Determine the [x, y] coordinate at the center of the cell enclosing the given text.  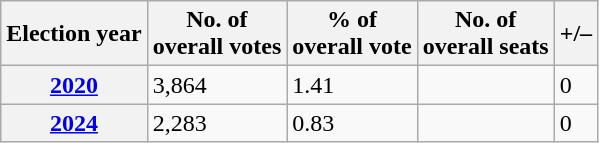
No. ofoverall seats [486, 34]
3,864 [217, 85]
2,283 [217, 123]
+/– [576, 34]
0.83 [352, 123]
1.41 [352, 85]
2020 [74, 85]
No. ofoverall votes [217, 34]
% ofoverall vote [352, 34]
2024 [74, 123]
Election year [74, 34]
